Return (x, y) of the center of cell containing provided text 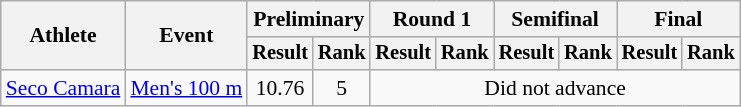
5 (342, 88)
10.76 (280, 88)
Final (678, 19)
Semifinal (556, 19)
Seco Camara (64, 88)
Men's 100 m (186, 88)
Athlete (64, 36)
Event (186, 36)
Did not advance (554, 88)
Round 1 (432, 19)
Preliminary (308, 19)
